For the text-containing cell, return its midpoint in (x, y) coordinate format. 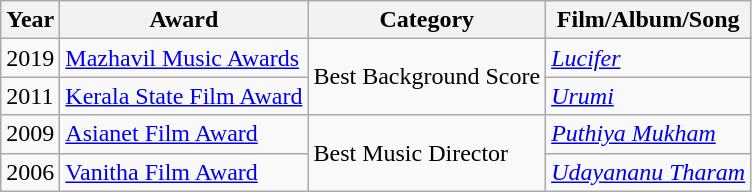
Asianet Film Award (184, 134)
Award (184, 20)
Mazhavil Music Awards (184, 58)
2019 (30, 58)
Vanitha Film Award (184, 172)
2011 (30, 96)
Best Music Director (427, 153)
Film/Album/Song (648, 20)
Urumi (648, 96)
Category (427, 20)
Udayananu Tharam (648, 172)
Year (30, 20)
Best Background Score (427, 77)
2009 (30, 134)
Kerala State Film Award (184, 96)
Puthiya Mukham (648, 134)
Lucifer (648, 58)
2006 (30, 172)
